Detect which cell encompasses the target text, then output its [X, Y] center coordinate. 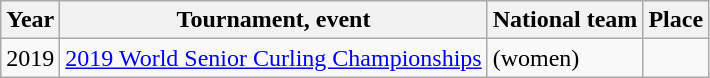
2019 [30, 58]
(women) [565, 58]
Year [30, 20]
National team [565, 20]
2019 World Senior Curling Championships [274, 58]
Tournament, event [274, 20]
Place [676, 20]
